Capture the cell that displays the provided text and extract its (x, y) central coordinate. 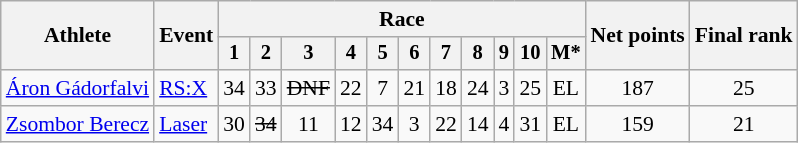
2 (266, 54)
18 (446, 88)
24 (478, 88)
31 (530, 124)
187 (638, 88)
8 (478, 54)
DNF (308, 88)
M* (566, 54)
14 (478, 124)
Áron Gádorfalvi (78, 88)
Final rank (744, 36)
12 (351, 124)
9 (504, 54)
Event (186, 36)
6 (414, 54)
11 (308, 124)
Net points (638, 36)
Laser (186, 124)
5 (383, 54)
RS:X (186, 88)
1 (234, 54)
Athlete (78, 36)
10 (530, 54)
Race (402, 19)
159 (638, 124)
33 (266, 88)
Zsombor Berecz (78, 124)
30 (234, 124)
